Detect which cell encompasses the target text, then output its [x, y] center coordinate. 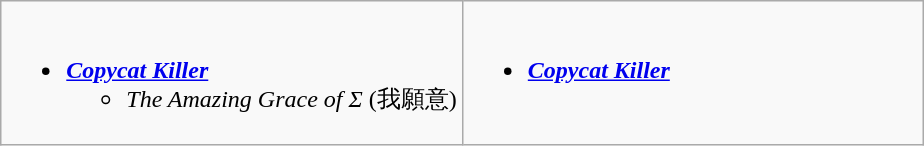
Copycat Killer [693, 74]
Copycat KillerThe Amazing Grace of Σ (我願意) [232, 74]
